Pinpoint the cell where the given text exists, returning its (X, Y) midpoint coordinate. 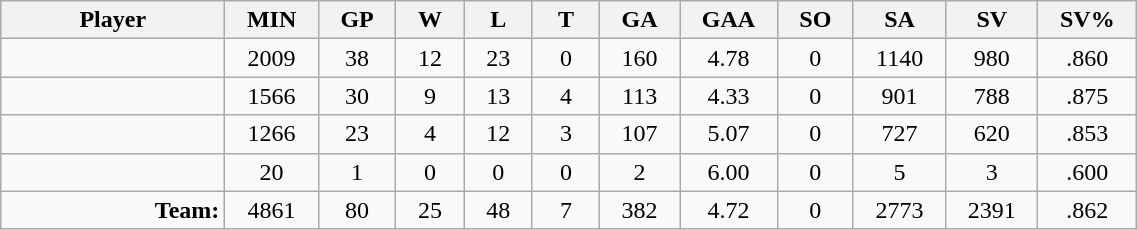
GAA (729, 20)
980 (992, 58)
38 (357, 58)
MIN (272, 20)
107 (640, 134)
GP (357, 20)
.860 (1088, 58)
4.72 (729, 210)
382 (640, 210)
1566 (272, 96)
SV (992, 20)
727 (899, 134)
160 (640, 58)
5 (899, 172)
113 (640, 96)
2 (640, 172)
4.33 (729, 96)
L (498, 20)
W (430, 20)
9 (430, 96)
7 (566, 210)
788 (992, 96)
80 (357, 210)
4.78 (729, 58)
5.07 (729, 134)
.862 (1088, 210)
Team: (113, 210)
.600 (1088, 172)
2391 (992, 210)
6.00 (729, 172)
GA (640, 20)
2009 (272, 58)
48 (498, 210)
.853 (1088, 134)
T (566, 20)
SO (815, 20)
1 (357, 172)
620 (992, 134)
20 (272, 172)
SV% (1088, 20)
25 (430, 210)
1266 (272, 134)
1140 (899, 58)
.875 (1088, 96)
4861 (272, 210)
901 (899, 96)
Player (113, 20)
30 (357, 96)
13 (498, 96)
SA (899, 20)
2773 (899, 210)
